For the text-containing cell, return its midpoint in [X, Y] coordinate format. 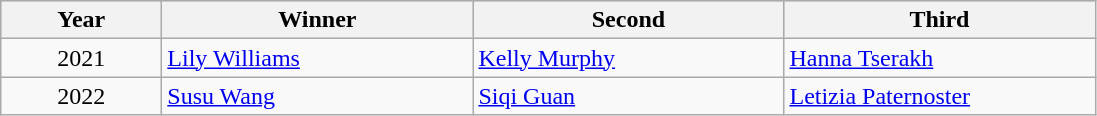
Year [82, 20]
Siqi Guan [628, 96]
2022 [82, 96]
Lily Williams [318, 58]
2021 [82, 58]
Susu Wang [318, 96]
Third [940, 20]
Winner [318, 20]
Hanna Tserakh [940, 58]
Kelly Murphy [628, 58]
Letizia Paternoster [940, 96]
Second [628, 20]
